Provide the (x, y) coordinate of the cell's center where the given text is located.  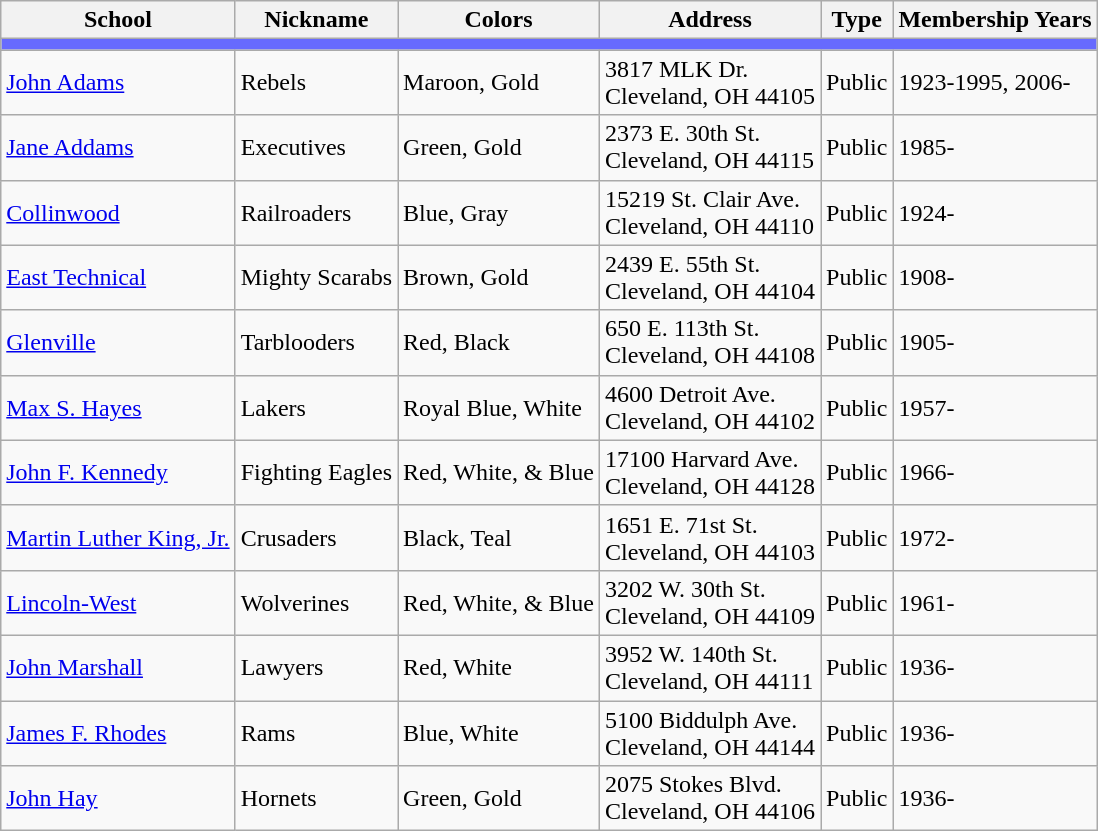
Colors (499, 20)
Lakers (316, 408)
Railroaders (316, 212)
1966- (995, 472)
17100 Harvard Ave.Cleveland, OH 44128 (710, 472)
East Technical (118, 278)
James F. Rhodes (118, 732)
Executives (316, 148)
5100 Biddulph Ave.Cleveland, OH 44144 (710, 732)
Maroon, Gold (499, 82)
1961- (995, 602)
4600 Detroit Ave.Cleveland, OH 44102 (710, 408)
Black, Teal (499, 538)
3952 W. 140th St.Cleveland, OH 44111 (710, 668)
Royal Blue, White (499, 408)
Collinwood (118, 212)
1905- (995, 342)
Lawyers (316, 668)
3817 MLK Dr.Cleveland, OH 44105 (710, 82)
Rebels (316, 82)
Mighty Scarabs (316, 278)
Hornets (316, 798)
John Adams (118, 82)
Blue, Gray (499, 212)
Fighting Eagles (316, 472)
John Marshall (118, 668)
John F. Kennedy (118, 472)
1651 E. 71st St.Cleveland, OH 44103 (710, 538)
1923-1995, 2006- (995, 82)
John Hay (118, 798)
Lincoln-West (118, 602)
Nickname (316, 20)
3202 W. 30th St.Cleveland, OH 44109 (710, 602)
Max S. Hayes (118, 408)
2439 E. 55th St.Cleveland, OH 44104 (710, 278)
Jane Addams (118, 148)
Red, Black (499, 342)
Glenville (118, 342)
School (118, 20)
1924- (995, 212)
Blue, White (499, 732)
Red, White (499, 668)
1908- (995, 278)
2373 E. 30th St.Cleveland, OH 44115 (710, 148)
650 E. 113th St.Cleveland, OH 44108 (710, 342)
Wolverines (316, 602)
2075 Stokes Blvd.Cleveland, OH 44106 (710, 798)
Brown, Gold (499, 278)
Crusaders (316, 538)
Membership Years (995, 20)
Martin Luther King, Jr. (118, 538)
Tarblooders (316, 342)
Address (710, 20)
Rams (316, 732)
1972- (995, 538)
1985- (995, 148)
1957- (995, 408)
Type (856, 20)
15219 St. Clair Ave.Cleveland, OH 44110 (710, 212)
